Provide the [x, y] coordinate of the cell's center where the given text is located.  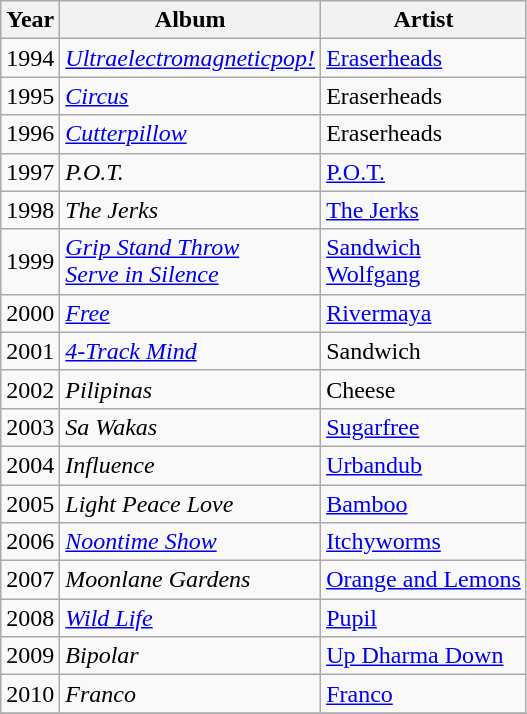
Urbandub [424, 465]
Itchyworms [424, 542]
Rivermaya [424, 313]
SandwichWolfgang [424, 262]
2004 [30, 465]
2003 [30, 427]
Bipolar [190, 656]
Cutterpillow [190, 134]
Ultraelectromagneticpop! [190, 58]
1994 [30, 58]
Album [190, 20]
Free [190, 313]
Pilipinas [190, 389]
1999 [30, 262]
2000 [30, 313]
Artist [424, 20]
2001 [30, 351]
Up Dharma Down [424, 656]
2006 [30, 542]
Sandwich [424, 351]
1996 [30, 134]
Noontime Show [190, 542]
1997 [30, 172]
4-Track Mind [190, 351]
2010 [30, 694]
2002 [30, 389]
Orange and Lemons [424, 580]
Wild Life [190, 618]
1998 [30, 210]
2007 [30, 580]
Grip Stand ThrowServe in Silence [190, 262]
Circus [190, 96]
Sa Wakas [190, 427]
Moonlane Gardens [190, 580]
Bamboo [424, 503]
2009 [30, 656]
Year [30, 20]
Sugarfree [424, 427]
2008 [30, 618]
Influence [190, 465]
Cheese [424, 389]
Light Peace Love [190, 503]
Pupil [424, 618]
1995 [30, 96]
2005 [30, 503]
